Find where the given text appears and provide that cell's center as (X, Y) coordinate. 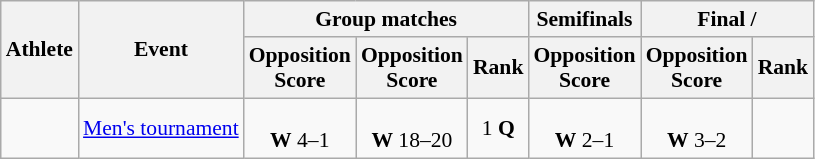
Athlete (40, 50)
Final / (728, 19)
Event (161, 50)
Semifinals (584, 19)
W 18–20 (412, 128)
W 3–2 (697, 128)
W 2–1 (584, 128)
Men's tournament (161, 128)
Group matches (386, 19)
1 Q (498, 128)
W 4–1 (300, 128)
